Provide the (X, Y) coordinate of the cell's center where the given text is located.  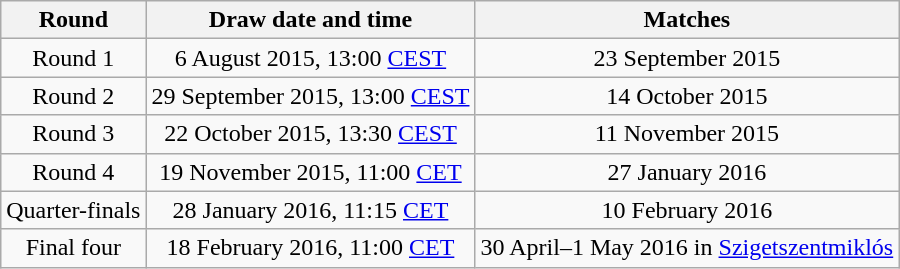
Round 4 (74, 172)
Draw date and time (310, 20)
28 January 2016, 11:15 CET (310, 210)
11 November 2015 (687, 134)
30 April–1 May 2016 in Szigetszentmiklós (687, 248)
Quarter-finals (74, 210)
27 January 2016 (687, 172)
Matches (687, 20)
10 February 2016 (687, 210)
23 September 2015 (687, 58)
Round 1 (74, 58)
22 October 2015, 13:30 CEST (310, 134)
18 February 2016, 11:00 CET (310, 248)
14 October 2015 (687, 96)
6 August 2015, 13:00 CEST (310, 58)
Round 2 (74, 96)
29 September 2015, 13:00 CEST (310, 96)
19 November 2015, 11:00 CET (310, 172)
Round (74, 20)
Final four (74, 248)
Round 3 (74, 134)
